Capture the cell that displays the provided text and extract its [X, Y] central coordinate. 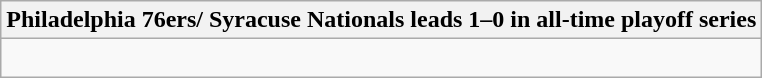
Philadelphia 76ers/ Syracuse Nationals leads 1–0 in all-time playoff series [382, 20]
